Scan for the cell matching the given text and deliver its [x, y] coordinate at center. 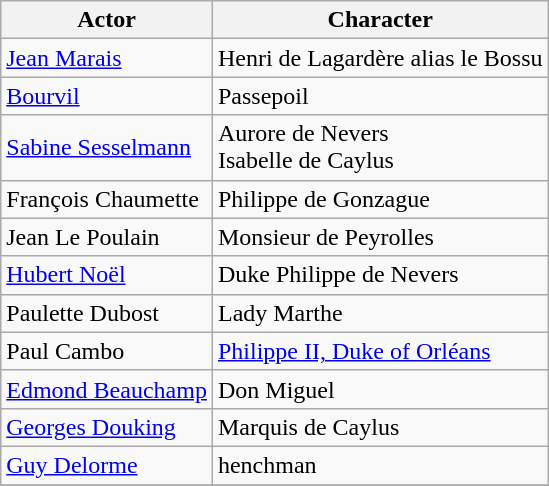
Jean Le Poulain [107, 237]
Monsieur de Peyrolles [380, 237]
henchman [380, 465]
Georges Douking [107, 427]
Sabine Sesselmann [107, 148]
Don Miguel [380, 389]
Hubert Noël [107, 275]
Paulette Dubost [107, 313]
Bourvil [107, 96]
François Chaumette [107, 199]
Character [380, 20]
Paul Cambo [107, 351]
Guy Delorme [107, 465]
Actor [107, 20]
Marquis de Caylus [380, 427]
Aurore de Nevers Isabelle de Caylus [380, 148]
Henri de Lagardère alias le Bossu [380, 58]
Philippe de Gonzague [380, 199]
Duke Philippe de Nevers [380, 275]
Lady Marthe [380, 313]
Edmond Beauchamp [107, 389]
Philippe II, Duke of Orléans [380, 351]
Jean Marais [107, 58]
Passepoil [380, 96]
